Locate the cell with the specified text and output its [X, Y] center coordinate. 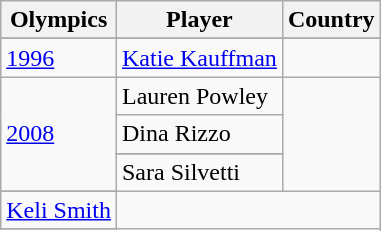
Player [199, 20]
Sara Silvetti [199, 172]
Country [331, 20]
1996 [59, 58]
Olympics [59, 20]
Keli Smith [59, 210]
2008 [59, 134]
Dina Rizzo [199, 134]
Katie Kauffman [199, 58]
Lauren Powley [199, 96]
